Scan for the cell matching the given text and deliver its [X, Y] coordinate at center. 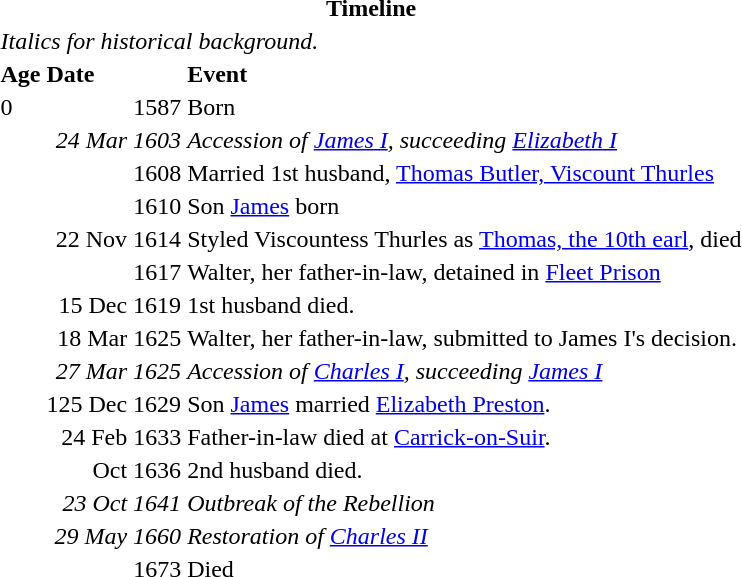
1587 [114, 107]
27 Mar 1625 [114, 371]
1610 [114, 206]
1617 [114, 272]
24 Feb 1633 [114, 437]
Date [114, 74]
Oct 1636 [114, 470]
1608 [114, 173]
22 Nov 1614 [114, 239]
15 Dec 1619 [114, 305]
24 Mar 1603 [114, 140]
18 Mar 1625 [114, 338]
29 May 1660 [114, 536]
125 Dec 1629 [114, 404]
23 Oct 1641 [114, 503]
